Return the (x, y) coordinate for the center point of the cell that contains the specified text.  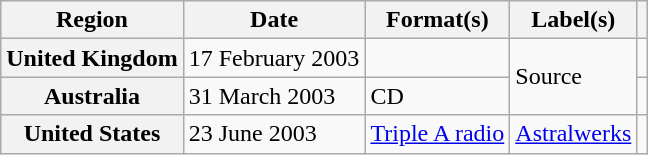
United States (92, 134)
Source (574, 77)
17 February 2003 (274, 58)
Label(s) (574, 20)
23 June 2003 (274, 134)
Astralwerks (574, 134)
United Kingdom (92, 58)
Date (274, 20)
CD (438, 96)
31 March 2003 (274, 96)
Triple A radio (438, 134)
Australia (92, 96)
Format(s) (438, 20)
Region (92, 20)
